Find where the given text appears and provide that cell's center as [x, y] coordinate. 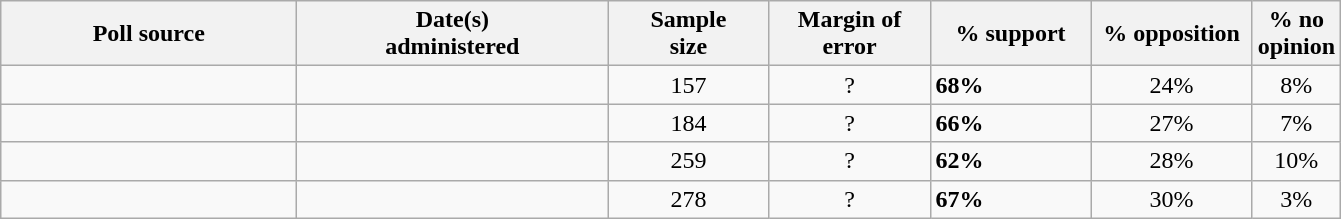
68% [1010, 85]
27% [1172, 123]
Date(s)administered [452, 34]
28% [1172, 161]
66% [1010, 123]
30% [1172, 199]
24% [1172, 85]
278 [688, 199]
Poll source [149, 34]
% no opinion [1296, 34]
259 [688, 161]
157 [688, 85]
8% [1296, 85]
Samplesize [688, 34]
67% [1010, 199]
10% [1296, 161]
7% [1296, 123]
% opposition [1172, 34]
3% [1296, 199]
184 [688, 123]
Margin oferror [850, 34]
% support [1010, 34]
62% [1010, 161]
